Capture the cell that displays the provided text and extract its [x, y] central coordinate. 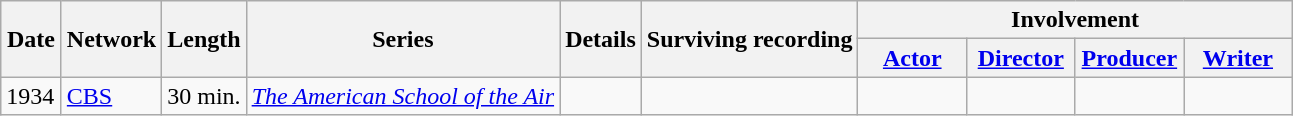
30 min. [204, 96]
Producer [1130, 58]
Director [1022, 58]
CBS [111, 96]
Series [402, 39]
Length [204, 39]
Network [111, 39]
Details [601, 39]
Actor [912, 58]
The American School of the Air [402, 96]
Surviving recording [750, 39]
1934 [32, 96]
Date [32, 39]
Involvement [1075, 20]
Writer [1238, 58]
